Return the (X, Y) coordinate for the center point of the cell that contains the specified text.  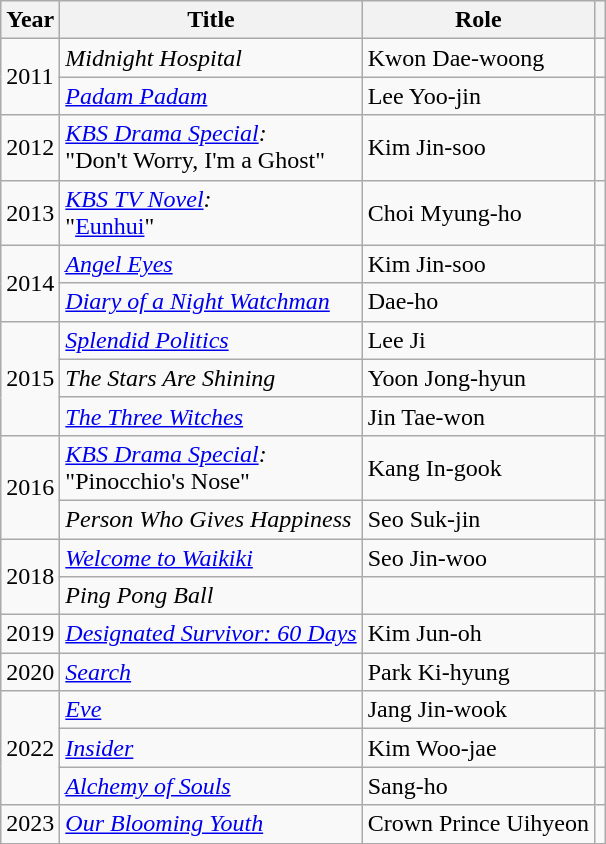
Jang Jin-wook (478, 710)
KBS Drama Special: "Don't Worry, I'm a Ghost" (211, 148)
Ping Pong Ball (211, 596)
2011 (30, 77)
2015 (30, 378)
Lee Ji (478, 340)
Angel Eyes (211, 264)
Insider (211, 748)
Person Who Gives Happiness (211, 519)
Seo Jin-woo (478, 557)
Year (30, 20)
2019 (30, 634)
Kim Jun-oh (478, 634)
2012 (30, 148)
2022 (30, 748)
Diary of a Night Watchman (211, 302)
Sang-ho (478, 786)
Lee Yoo-jin (478, 96)
Search (211, 672)
Choi Myung-ho (478, 212)
Splendid Politics (211, 340)
Title (211, 20)
Midnight Hospital (211, 58)
Padam Padam (211, 96)
Kwon Dae-woong (478, 58)
KBS TV Novel: "Eunhui" (211, 212)
Welcome to Waikiki (211, 557)
The Stars Are Shining (211, 378)
2013 (30, 212)
Alchemy of Souls (211, 786)
Kim Woo-jae (478, 748)
Seo Suk-jin (478, 519)
KBS Drama Special: "Pinocchio's Nose" (211, 468)
Jin Tae-won (478, 416)
2023 (30, 824)
Park Ki-hyung (478, 672)
Role (478, 20)
Eve (211, 710)
2014 (30, 283)
The Three Witches (211, 416)
Designated Survivor: 60 Days (211, 634)
Kang In-gook (478, 468)
Crown Prince Uihyeon (478, 824)
2018 (30, 576)
2020 (30, 672)
Our Blooming Youth (211, 824)
Dae-ho (478, 302)
2016 (30, 486)
Yoon Jong-hyun (478, 378)
